Provide the (X, Y) coordinate of the cell's center where the given text is located.  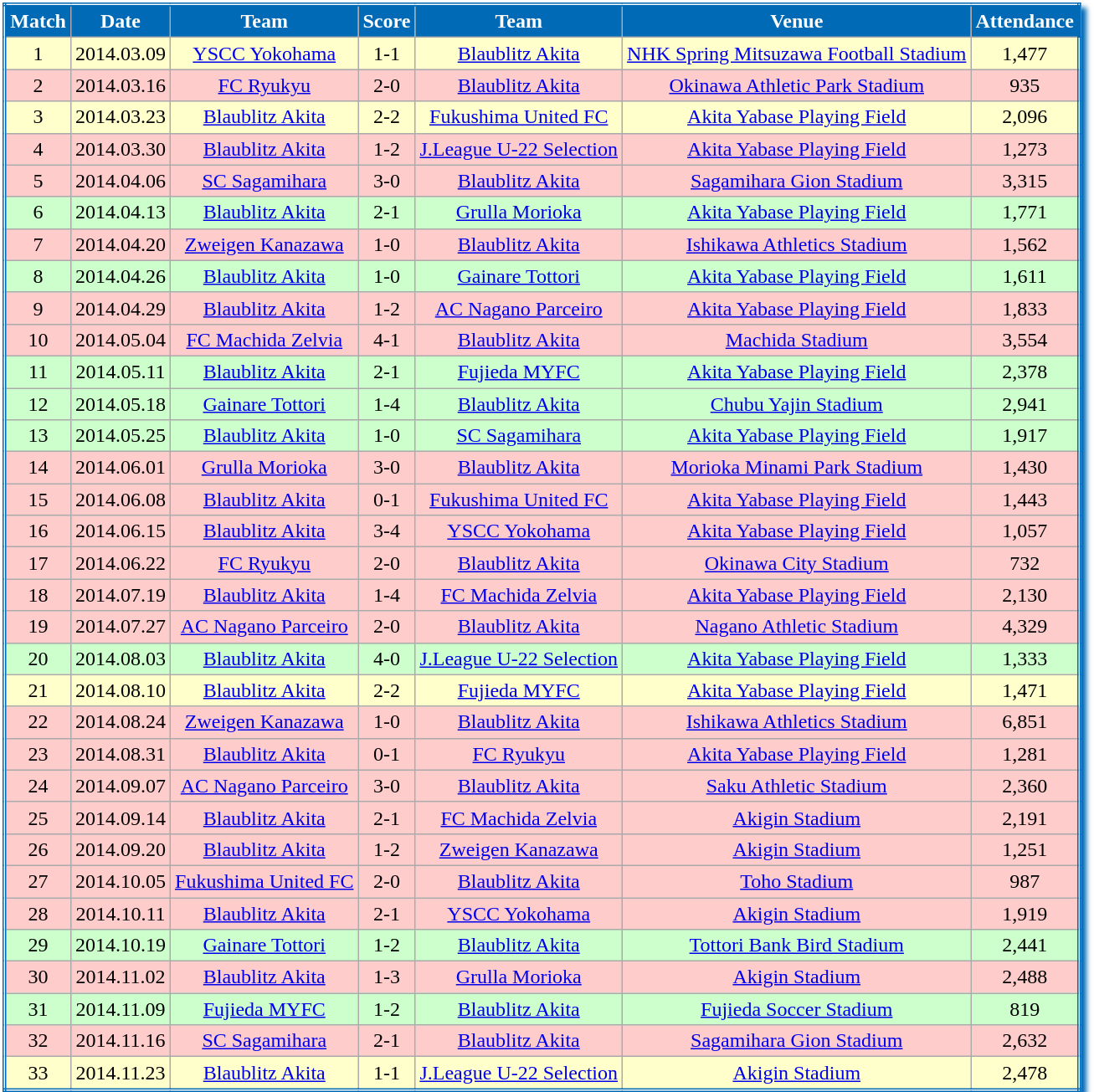
Date (121, 21)
2014.10.19 (121, 946)
2014.10.05 (121, 881)
10 (37, 340)
2014.08.31 (121, 754)
Score (387, 21)
2014.05.25 (121, 436)
2014.09.14 (121, 818)
8 (37, 276)
25 (37, 818)
2014.04.20 (121, 244)
1,917 (1025, 436)
3-4 (387, 531)
2014.08.03 (121, 659)
4,329 (1025, 627)
1,611 (1025, 276)
2014.05.18 (121, 404)
19 (37, 627)
Chubu Yajin Stadium (797, 404)
1,562 (1025, 244)
4-1 (387, 340)
2014.07.27 (121, 627)
2014.11.09 (121, 1009)
27 (37, 881)
1,477 (1025, 54)
1,281 (1025, 754)
2014.03.30 (121, 149)
819 (1025, 1009)
2014.07.19 (121, 595)
6 (37, 213)
2,941 (1025, 404)
22 (37, 722)
2,632 (1025, 1041)
2014.08.24 (121, 722)
Fujieda Soccer Stadium (797, 1009)
1,833 (1025, 308)
1,251 (1025, 849)
Saku Athletic Stadium (797, 786)
2,096 (1025, 117)
1,430 (1025, 468)
2014.04.06 (121, 181)
4 (37, 149)
4-0 (387, 659)
3 (37, 117)
2,441 (1025, 946)
2,191 (1025, 818)
2014.05.11 (121, 372)
11 (37, 372)
29 (37, 946)
18 (37, 595)
2014.05.04 (121, 340)
2,378 (1025, 372)
1,443 (1025, 500)
28 (37, 913)
14 (37, 468)
2014.04.26 (121, 276)
2,360 (1025, 786)
2,130 (1025, 595)
2014.03.23 (121, 117)
24 (37, 786)
12 (37, 404)
2014.06.22 (121, 563)
30 (37, 977)
31 (37, 1009)
1,273 (1025, 149)
2014.06.15 (121, 531)
1 (37, 54)
2014.06.01 (121, 468)
Toho Stadium (797, 881)
23 (37, 754)
1-3 (387, 977)
1,057 (1025, 531)
32 (37, 1041)
2,488 (1025, 977)
2014.04.29 (121, 308)
1,333 (1025, 659)
2014.09.07 (121, 786)
20 (37, 659)
7 (37, 244)
16 (37, 531)
1,771 (1025, 213)
2014.11.02 (121, 977)
Venue (797, 21)
2014.11.23 (121, 1074)
33 (37, 1074)
Machida Stadium (797, 340)
9 (37, 308)
1,471 (1025, 690)
5 (37, 181)
2014.10.11 (121, 913)
Attendance (1025, 21)
6,851 (1025, 722)
Okinawa City Stadium (797, 563)
2 (37, 85)
2014.09.20 (121, 849)
NHK Spring Mitsuzawa Football Stadium (797, 54)
2014.11.16 (121, 1041)
17 (37, 563)
Okinawa Athletic Park Stadium (797, 85)
15 (37, 500)
Morioka Minami Park Stadium (797, 468)
Match (37, 21)
2014.06.08 (121, 500)
935 (1025, 85)
13 (37, 436)
2014.08.10 (121, 690)
26 (37, 849)
1,919 (1025, 913)
3,315 (1025, 181)
2,478 (1025, 1074)
2014.03.16 (121, 85)
987 (1025, 881)
732 (1025, 563)
Tottori Bank Bird Stadium (797, 946)
2014.04.13 (121, 213)
Nagano Athletic Stadium (797, 627)
2014.03.09 (121, 54)
3,554 (1025, 340)
21 (37, 690)
